Detect which cell encompasses the target text, then output its (X, Y) center coordinate. 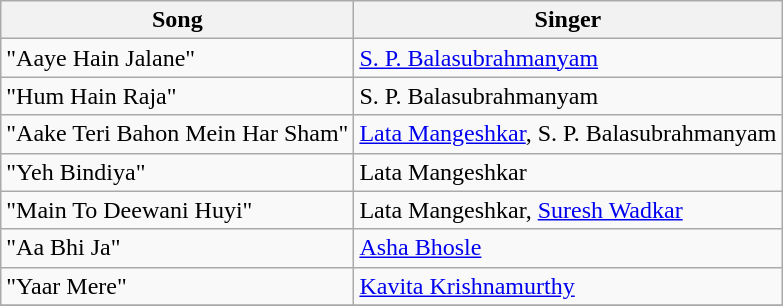
"Yeh Bindiya" (178, 172)
"Aa Bhi Ja" (178, 248)
Lata Mangeshkar (568, 172)
"Aaye Hain Jalane" (178, 58)
"Hum Hain Raja" (178, 96)
"Main To Deewani Huyi" (178, 210)
Song (178, 20)
"Aake Teri Bahon Mein Har Sham" (178, 134)
Lata Mangeshkar, S. P. Balasubrahmanyam (568, 134)
Singer (568, 20)
Lata Mangeshkar, Suresh Wadkar (568, 210)
"Yaar Mere" (178, 286)
Kavita Krishnamurthy (568, 286)
Asha Bhosle (568, 248)
